Capture the cell that displays the provided text and extract its [X, Y] central coordinate. 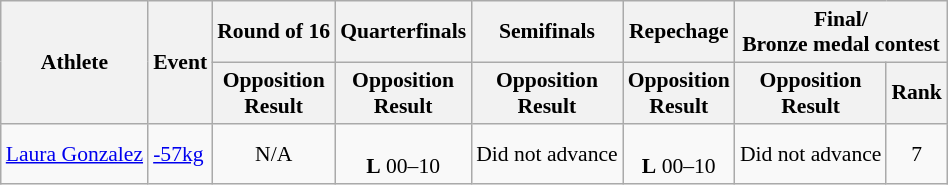
Final/Bronze medal contest [841, 32]
N/A [274, 154]
Rank [916, 92]
Athlete [74, 62]
Repechage [679, 32]
Event [180, 62]
Laura Gonzalez [74, 154]
7 [916, 154]
Round of 16 [274, 32]
-57kg [180, 154]
Semifinals [547, 32]
Quarterfinals [403, 32]
